Output the [x, y] coordinate of the center of the cell containing the given text.  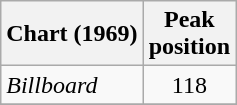
Billboard [72, 85]
118 [189, 85]
Chart (1969) [72, 34]
Peakposition [189, 34]
